Search for the cell housing the specified text and yield its [X, Y] center coordinate. 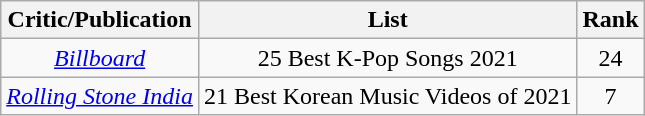
Billboard [100, 58]
Rank [610, 20]
24 [610, 58]
Rolling Stone India [100, 96]
Critic/Publication [100, 20]
21 Best Korean Music Videos of 2021 [387, 96]
25 Best K-Pop Songs 2021 [387, 58]
List [387, 20]
7 [610, 96]
